For the text-containing cell, return its midpoint in (x, y) coordinate format. 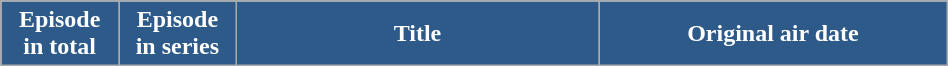
Episodein total (60, 34)
Original air date (774, 34)
Title (417, 34)
Episodein series (177, 34)
